For the text-containing cell, return its midpoint in [X, Y] coordinate format. 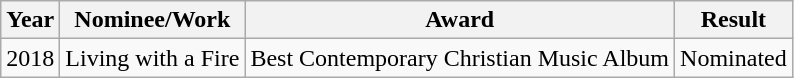
Award [460, 20]
Year [30, 20]
Best Contemporary Christian Music Album [460, 58]
Nominee/Work [152, 20]
2018 [30, 58]
Nominated [734, 58]
Result [734, 20]
Living with a Fire [152, 58]
